For the text-containing cell, return its midpoint in [X, Y] coordinate format. 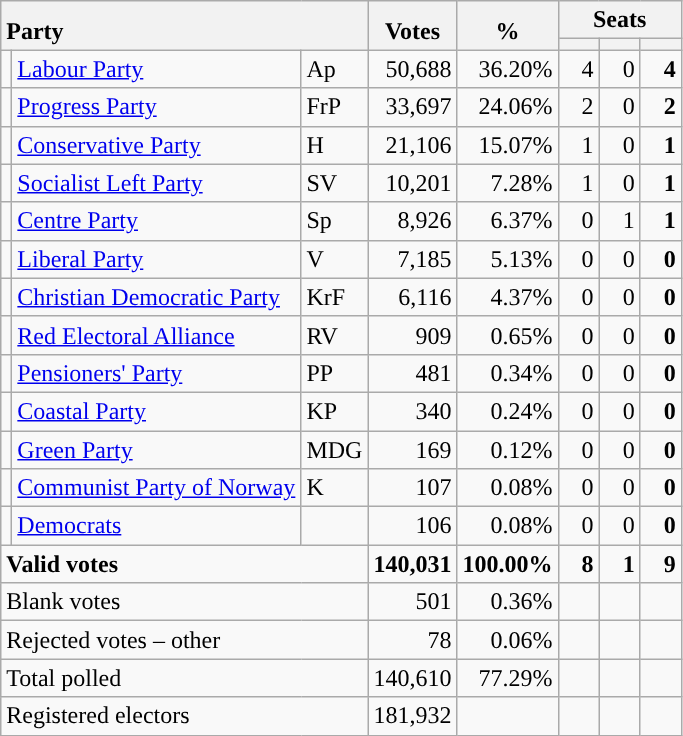
8 [578, 564]
KrF [334, 297]
100.00% [508, 564]
SV [334, 183]
5.13% [508, 259]
4.37% [508, 297]
V [334, 259]
Pensioners' Party [156, 373]
Red Electoral Alliance [156, 335]
PP [334, 373]
107 [412, 488]
Seats [620, 20]
Blank votes [184, 602]
181,932 [412, 716]
Christian Democratic Party [156, 297]
169 [412, 449]
Centre Party [156, 221]
Total polled [184, 678]
77.29% [508, 678]
501 [412, 602]
6,116 [412, 297]
% [508, 26]
8,926 [412, 221]
10,201 [412, 183]
Ap [334, 69]
140,031 [412, 564]
7,185 [412, 259]
Conservative Party [156, 145]
H [334, 145]
0.65% [508, 335]
7.28% [508, 183]
Sp [334, 221]
140,610 [412, 678]
33,697 [412, 107]
Registered electors [184, 716]
24.06% [508, 107]
15.07% [508, 145]
340 [412, 411]
0.34% [508, 373]
481 [412, 373]
Party [184, 26]
Labour Party [156, 69]
Progress Party [156, 107]
KP [334, 411]
0.06% [508, 640]
0.24% [508, 411]
Communist Party of Norway [156, 488]
21,106 [412, 145]
78 [412, 640]
Socialist Left Party [156, 183]
Green Party [156, 449]
0.36% [508, 602]
RV [334, 335]
9 [660, 564]
K [334, 488]
Liberal Party [156, 259]
106 [412, 526]
50,688 [412, 69]
0.12% [508, 449]
Votes [412, 26]
909 [412, 335]
Valid votes [184, 564]
Democrats [156, 526]
Rejected votes – other [184, 640]
Coastal Party [156, 411]
FrP [334, 107]
MDG [334, 449]
6.37% [508, 221]
36.20% [508, 69]
